Find where the given text appears and provide that cell's center as (X, Y) coordinate. 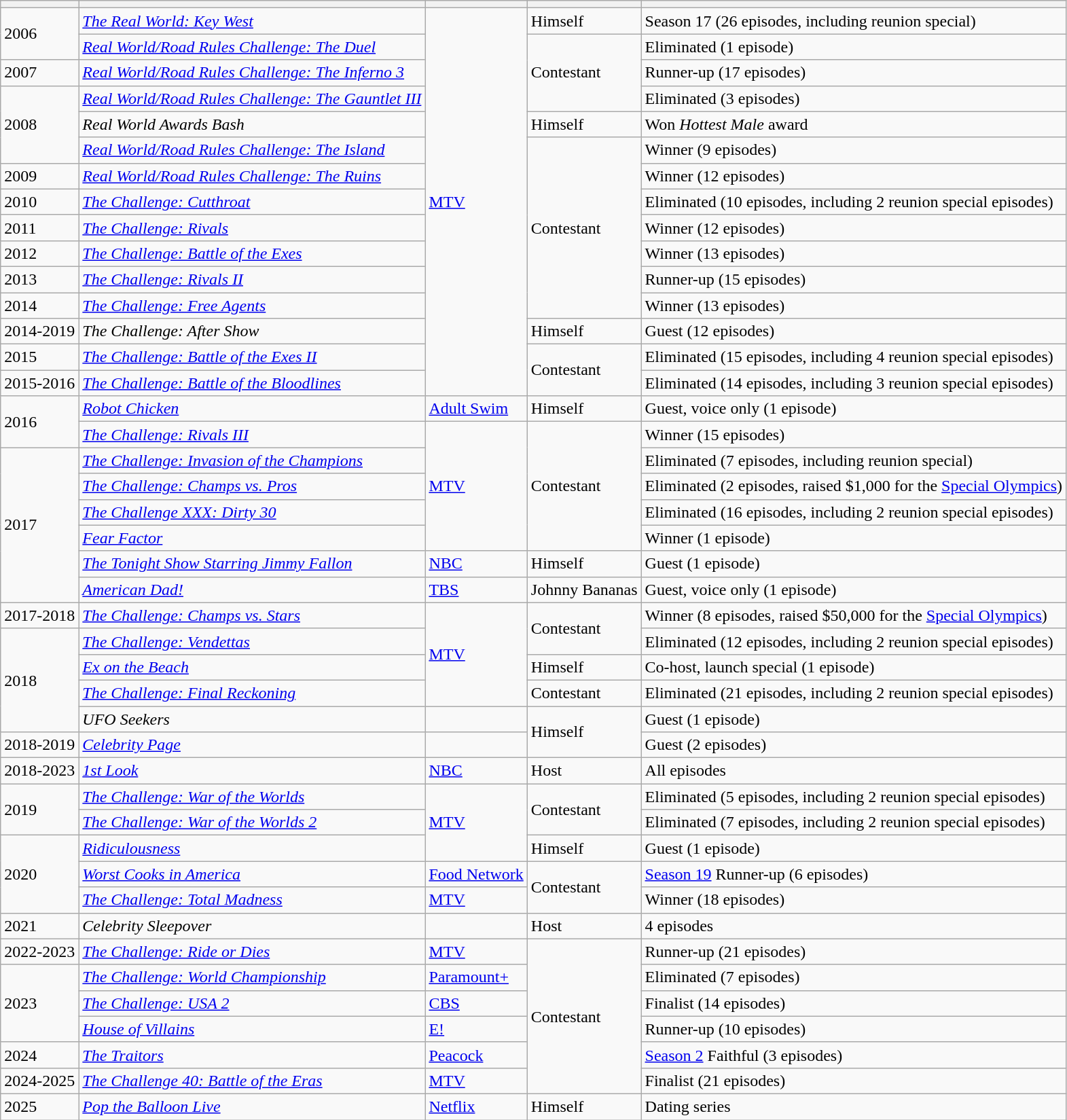
The Challenge: Cutthroat (252, 202)
4 episodes (854, 926)
The Challenge: Rivals III (252, 435)
Co-host, launch special (1 episode) (854, 667)
The Challenge 40: Battle of the Eras (252, 1081)
Eliminated (10 episodes, including 2 reunion special episodes) (854, 202)
2012 (39, 253)
Eliminated (21 episodes, including 2 reunion special episodes) (854, 693)
The Challenge: Ride or Dies (252, 952)
Season 2 Faithful (3 episodes) (854, 1055)
Real World/Road Rules Challenge: The Gauntlet III (252, 98)
Season 17 (26 episodes, including reunion special) (854, 21)
The Challenge: After Show (252, 331)
Paramount+ (476, 977)
2024-2025 (39, 1081)
Peacock (476, 1055)
Runner-up (21 episodes) (854, 952)
2024 (39, 1055)
2015 (39, 357)
Real World/Road Rules Challenge: The Duel (252, 47)
2022-2023 (39, 952)
Celebrity Sleepover (252, 926)
The Challenge: Rivals (252, 228)
The Challenge: Battle of the Exes (252, 253)
2018 (39, 680)
2010 (39, 202)
The Traitors (252, 1055)
Winner (15 episodes) (854, 435)
The Challenge: USA 2 (252, 1003)
2019 (39, 810)
The Real World: Key West (252, 21)
2023 (39, 1003)
Real World/Road Rules Challenge: The Island (252, 150)
Eliminated (2 episodes, raised $1,000 for the Special Olympics) (854, 486)
2007 (39, 73)
All episodes (854, 771)
American Dad! (252, 590)
TBS (476, 590)
2021 (39, 926)
Winner (18 episodes) (854, 900)
The Challenge XXX: Dirty 30 (252, 512)
Worst Cooks in America (252, 874)
Finalist (14 episodes) (854, 1003)
2025 (39, 1106)
Ridiculousness (252, 848)
Eliminated (5 episodes, including 2 reunion special episodes) (854, 797)
Real World/Road Rules Challenge: The Inferno 3 (252, 73)
Celebrity Page (252, 745)
2008 (39, 124)
Eliminated (7 episodes, including 2 reunion special episodes) (854, 823)
The Challenge: World Championship (252, 977)
Guest (12 episodes) (854, 331)
2009 (39, 176)
Eliminated (12 episodes, including 2 reunion special episodes) (854, 641)
1st Look (252, 771)
2017 (39, 525)
2011 (39, 228)
House of Villains (252, 1029)
2016 (39, 422)
The Challenge: Final Reckoning (252, 693)
Eliminated (1 episode) (854, 47)
The Challenge: Vendettas (252, 641)
Real World Awards Bash (252, 124)
Won Hottest Male award (854, 124)
2020 (39, 874)
Johnny Bananas (584, 590)
Pop the Balloon Live (252, 1106)
The Challenge: Invasion of the Champions (252, 460)
2018-2019 (39, 745)
Real World/Road Rules Challenge: The Ruins (252, 176)
2014-2019 (39, 331)
2018-2023 (39, 771)
Winner (1 episode) (854, 538)
2014 (39, 305)
Eliminated (14 episodes, including 3 reunion special episodes) (854, 383)
The Challenge: Battle of the Exes II (252, 357)
The Challenge: Rivals II (252, 279)
Runner-up (10 episodes) (854, 1029)
The Challenge: Total Madness (252, 900)
E! (476, 1029)
Finalist (21 episodes) (854, 1081)
Robot Chicken (252, 409)
Runner-up (15 episodes) (854, 279)
Netflix (476, 1106)
The Challenge: Free Agents (252, 305)
2013 (39, 279)
Eliminated (3 episodes) (854, 98)
Adult Swim (476, 409)
Winner (8 episodes, raised $50,000 for the Special Olympics) (854, 615)
Dating series (854, 1106)
Food Network (476, 874)
2017-2018 (39, 615)
CBS (476, 1003)
The Challenge: Champs vs. Stars (252, 615)
The Challenge: Battle of the Bloodlines (252, 383)
Eliminated (16 episodes, including 2 reunion special episodes) (854, 512)
Eliminated (15 episodes, including 4 reunion special episodes) (854, 357)
Season 19 Runner-up (6 episodes) (854, 874)
Fear Factor (252, 538)
Eliminated (7 episodes, including reunion special) (854, 460)
Guest (2 episodes) (854, 745)
Winner (9 episodes) (854, 150)
2015-2016 (39, 383)
The Challenge: Champs vs. Pros (252, 486)
The Challenge: War of the Worlds (252, 797)
The Tonight Show Starring Jimmy Fallon (252, 564)
2006 (39, 34)
Eliminated (7 episodes) (854, 977)
Ex on the Beach (252, 667)
The Challenge: War of the Worlds 2 (252, 823)
UFO Seekers (252, 719)
Runner-up (17 episodes) (854, 73)
